Detect which cell encompasses the target text, then output its (x, y) center coordinate. 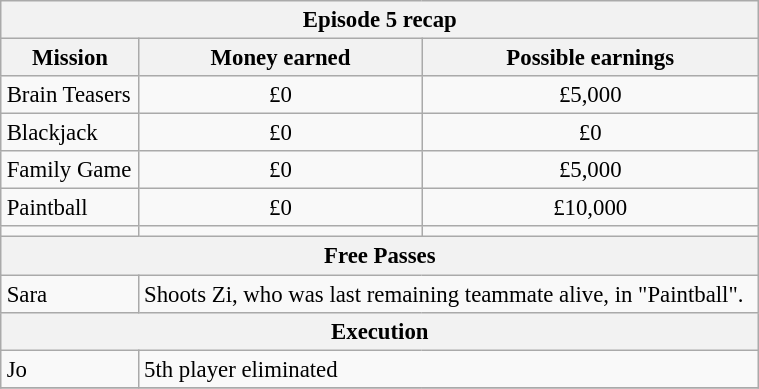
Episode 5 recap (380, 20)
Shoots Zi, who was last remaining teammate alive, in "Paintball". (449, 293)
Brain Teasers (70, 95)
Free Passes (380, 256)
Jo (70, 369)
Possible earnings (590, 57)
Family Game (70, 170)
Money earned (280, 57)
Execution (380, 331)
Mission (70, 57)
5th player eliminated (449, 369)
£10,000 (590, 208)
Paintball (70, 208)
Blackjack (70, 133)
Sara (70, 293)
